Return (X, Y) of the center of cell containing provided text 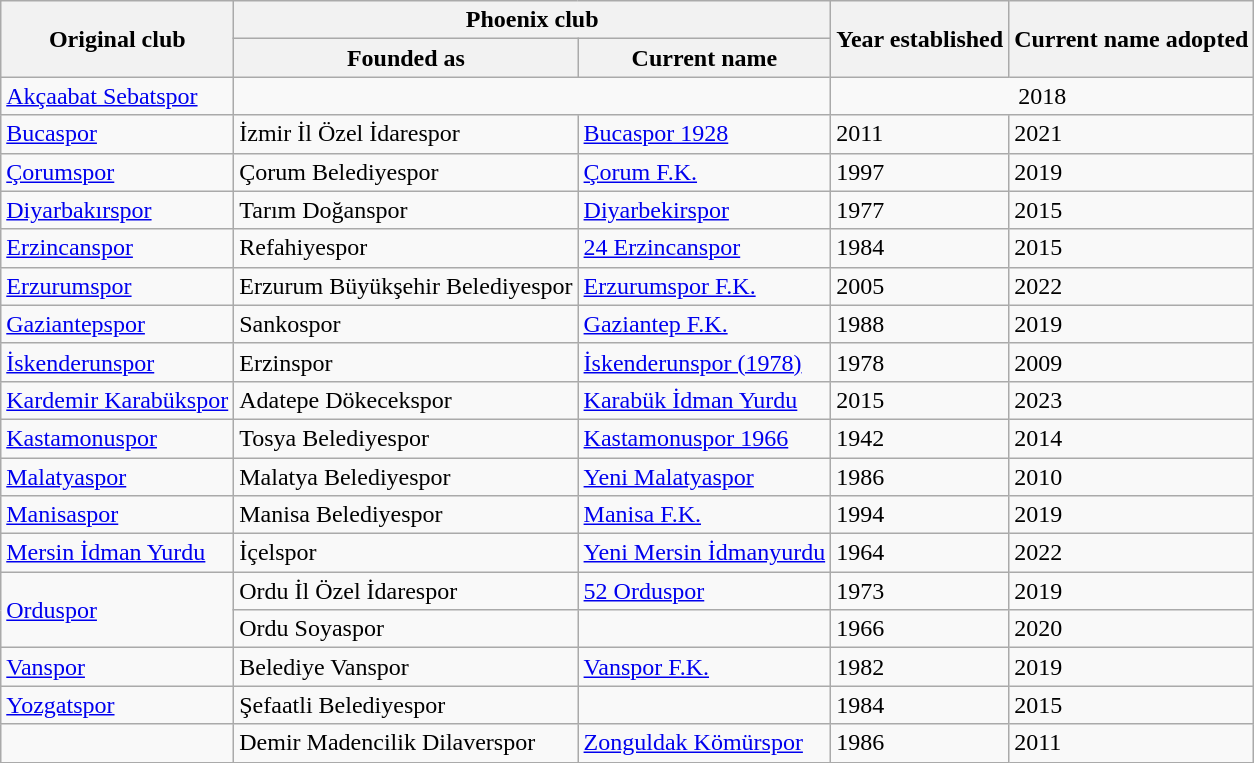
Yozgatspor (118, 705)
Refahiyespor (406, 248)
İskenderunspor (118, 362)
Gaziantepspor (118, 324)
2023 (1132, 400)
2020 (1132, 629)
Kastamonuspor 1966 (704, 438)
1973 (920, 591)
Erzurum Büyükşehir Belediyespor (406, 286)
52 Orduspor (704, 591)
Orduspor (118, 610)
Current name adopted (1132, 39)
Bucaspor 1928 (704, 134)
Gaziantep F.K. (704, 324)
Ordu İl Özel İdarespor (406, 591)
24 Erzincanspor (704, 248)
Kardemir Karabükspor (118, 400)
Erzincanspor (118, 248)
Çorum F.K. (704, 172)
Current name (704, 58)
Diyarbakırspor (118, 210)
1994 (920, 515)
2005 (920, 286)
Diyarbekirspor (704, 210)
Bucaspor (118, 134)
Erzinspor (406, 362)
Adatepe Dökecekspor (406, 400)
Tosya Belediyespor (406, 438)
Ordu Soyaspor (406, 629)
1942 (920, 438)
1982 (920, 667)
Erzurumspor F.K. (704, 286)
2021 (1132, 134)
1977 (920, 210)
Belediye Vanspor (406, 667)
Phoenix club (532, 20)
Original club (118, 39)
İzmir İl Özel İdarespor (406, 134)
Founded as (406, 58)
1964 (920, 553)
Yeni Mersin İdmanyurdu (704, 553)
Sankospor (406, 324)
2010 (1132, 477)
2009 (1132, 362)
Çorum Belediyespor (406, 172)
Çorumspor (118, 172)
1997 (920, 172)
İçelspor (406, 553)
1978 (920, 362)
Zonguldak Kömürspor (704, 743)
Akçaabat Sebatspor (118, 96)
Şefaatli Belediyespor (406, 705)
Manisa Belediyespor (406, 515)
Vanspor (118, 667)
Demir Madencilik Dilaverspor (406, 743)
Malatya Belediyespor (406, 477)
1988 (920, 324)
2014 (1132, 438)
Mersin İdman Yurdu (118, 553)
Manisa F.K. (704, 515)
Vanspor F.K. (704, 667)
Kastamonuspor (118, 438)
Year established (920, 39)
Karabük İdman Yurdu (704, 400)
Yeni Malatyaspor (704, 477)
Malatyaspor (118, 477)
Tarım Doğanspor (406, 210)
Erzurumspor (118, 286)
2018 (1042, 96)
Manisaspor (118, 515)
1966 (920, 629)
İskenderunspor (1978) (704, 362)
